Pinpoint the cell where the given text exists, returning its [x, y] midpoint coordinate. 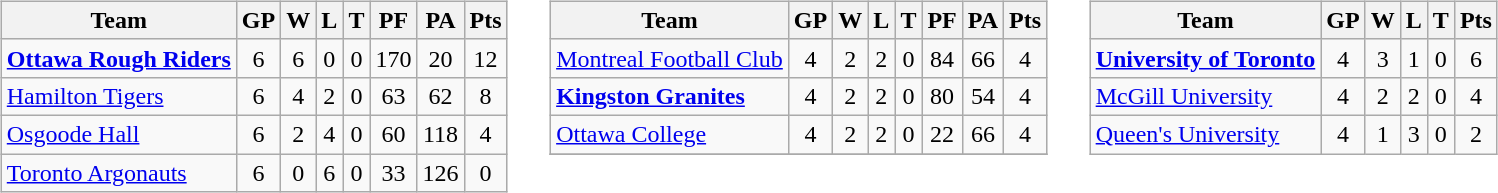
60 [394, 134]
Kingston Granites [670, 96]
Toronto Argonauts [118, 173]
126 [440, 173]
170 [394, 58]
84 [942, 58]
Osgoode Hall [118, 134]
Ottawa College [670, 134]
12 [486, 58]
54 [982, 96]
Queen's University [1206, 134]
80 [942, 96]
Montreal Football Club [670, 58]
Ottawa Rough Riders [118, 58]
8 [486, 96]
22 [942, 134]
20 [440, 58]
University of Toronto [1206, 58]
33 [394, 173]
62 [440, 96]
Hamilton Tigers [118, 96]
McGill University [1206, 96]
63 [394, 96]
118 [440, 134]
